Scan for the cell matching the given text and deliver its (x, y) coordinate at center. 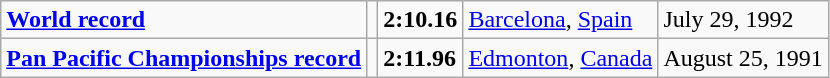
Barcelona, Spain (560, 20)
2:11.96 (420, 58)
Edmonton, Canada (560, 58)
World record (184, 20)
2:10.16 (420, 20)
Pan Pacific Championships record (184, 58)
August 25, 1991 (743, 58)
July 29, 1992 (743, 20)
